Find where the given text appears and provide that cell's center as [x, y] coordinate. 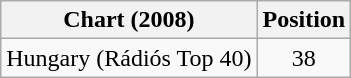
Hungary (Rádiós Top 40) [129, 58]
Position [304, 20]
Chart (2008) [129, 20]
38 [304, 58]
